Find where the given text appears and provide that cell's center as [x, y] coordinate. 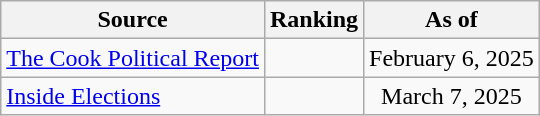
As of [452, 20]
March 7, 2025 [452, 96]
Inside Elections [133, 96]
Source [133, 20]
February 6, 2025 [452, 58]
The Cook Political Report [133, 58]
Ranking [314, 20]
